Identify which cell holds the provided text, then report its [X, Y] central coordinate. 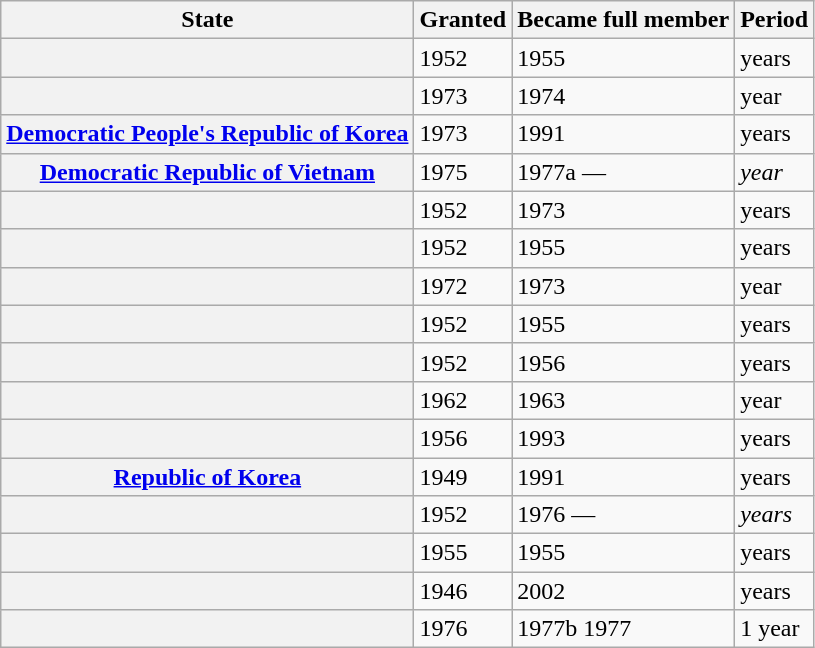
1949 [463, 477]
1962 [463, 400]
1963 [624, 400]
2002 [624, 591]
1972 [463, 286]
1977a — [624, 172]
1 year [774, 629]
1976 — [624, 515]
1975 [463, 172]
1974 [624, 96]
Period [774, 20]
Republic of Korea [208, 477]
Became full member [624, 20]
Democratic Republic of Vietnam [208, 172]
1946 [463, 591]
State [208, 20]
1977b 1977 [624, 629]
Democratic People's Republic of Korea [208, 134]
1993 [624, 438]
Granted [463, 20]
1976 [463, 629]
